Identify which cell holds the provided text, then report its [x, y] central coordinate. 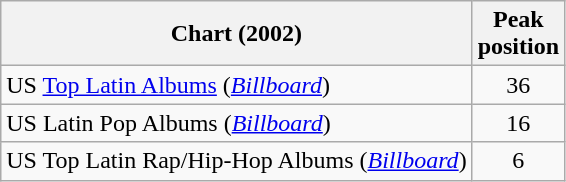
Chart (2002) [236, 34]
US Latin Pop Albums (Billboard) [236, 123]
US Top Latin Rap/Hip-Hop Albums (Billboard) [236, 161]
Peakposition [518, 34]
US Top Latin Albums (Billboard) [236, 85]
36 [518, 85]
6 [518, 161]
16 [518, 123]
